Return (X, Y) of the center of cell containing provided text 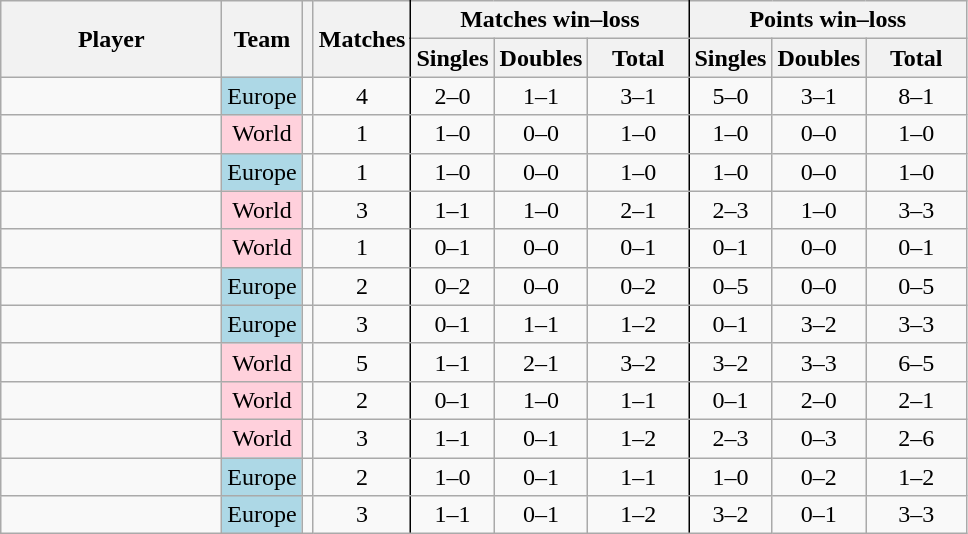
4 (362, 96)
5–0 (730, 96)
5 (362, 362)
Player (112, 39)
2–6 (916, 438)
Points win–loss (828, 20)
8–1 (916, 96)
Team (262, 39)
Matches win–loss (550, 20)
6–5 (916, 362)
0–3 (819, 438)
Matches (362, 39)
